Pinpoint the cell where the given text exists, returning its [X, Y] midpoint coordinate. 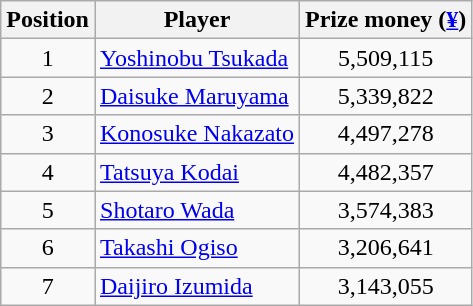
5 [48, 210]
Daijiro Izumida [196, 286]
3 [48, 134]
4 [48, 172]
Shotaro Wada [196, 210]
Konosuke Nakazato [196, 134]
5,339,822 [386, 96]
Player [196, 20]
3,143,055 [386, 286]
Tatsuya Kodai [196, 172]
4,482,357 [386, 172]
Prize money (¥) [386, 20]
3,574,383 [386, 210]
3,206,641 [386, 248]
Position [48, 20]
1 [48, 58]
Daisuke Maruyama [196, 96]
Yoshinobu Tsukada [196, 58]
7 [48, 286]
4,497,278 [386, 134]
6 [48, 248]
2 [48, 96]
Takashi Ogiso [196, 248]
5,509,115 [386, 58]
